Return the (x, y) coordinate for the center point of the cell that contains the specified text.  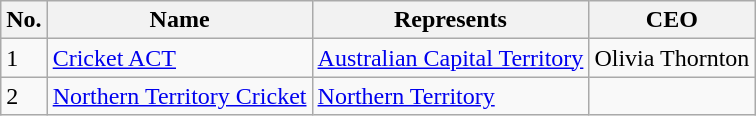
Olivia Thornton (672, 58)
1 (24, 58)
Cricket ACT (180, 58)
No. (24, 20)
Australian Capital Territory (450, 58)
Name (180, 20)
2 (24, 96)
Northern Territory Cricket (180, 96)
Represents (450, 20)
CEO (672, 20)
Northern Territory (450, 96)
